Locate the cell with the specified text and output its [X, Y] center coordinate. 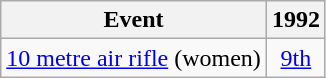
10 metre air rifle (women) [134, 58]
Event [134, 20]
1992 [296, 20]
9th [296, 58]
